Scan for the cell matching the given text and deliver its (X, Y) coordinate at center. 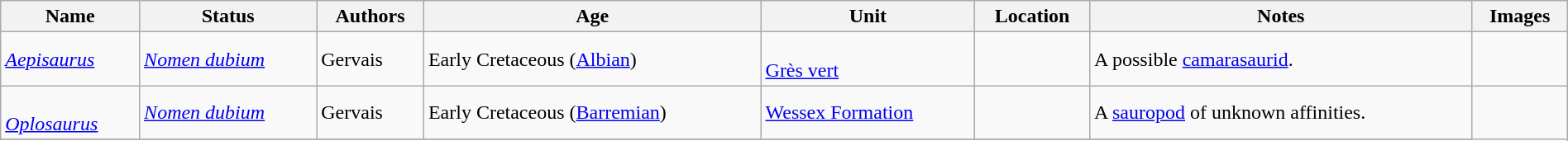
Location (1032, 16)
Wessex Formation (868, 112)
Oplosaurus (70, 112)
Name (70, 16)
A sauropod of unknown affinities. (1280, 112)
Aepisaurus (70, 59)
Early Cretaceous (Barremian) (592, 112)
A possible camarasaurid. (1280, 59)
Early Cretaceous (Albian) (592, 59)
Notes (1280, 16)
Grès vert (868, 59)
Age (592, 16)
Images (1520, 16)
Unit (868, 16)
Status (228, 16)
Authors (370, 16)
